Capture the cell that displays the provided text and extract its [X, Y] central coordinate. 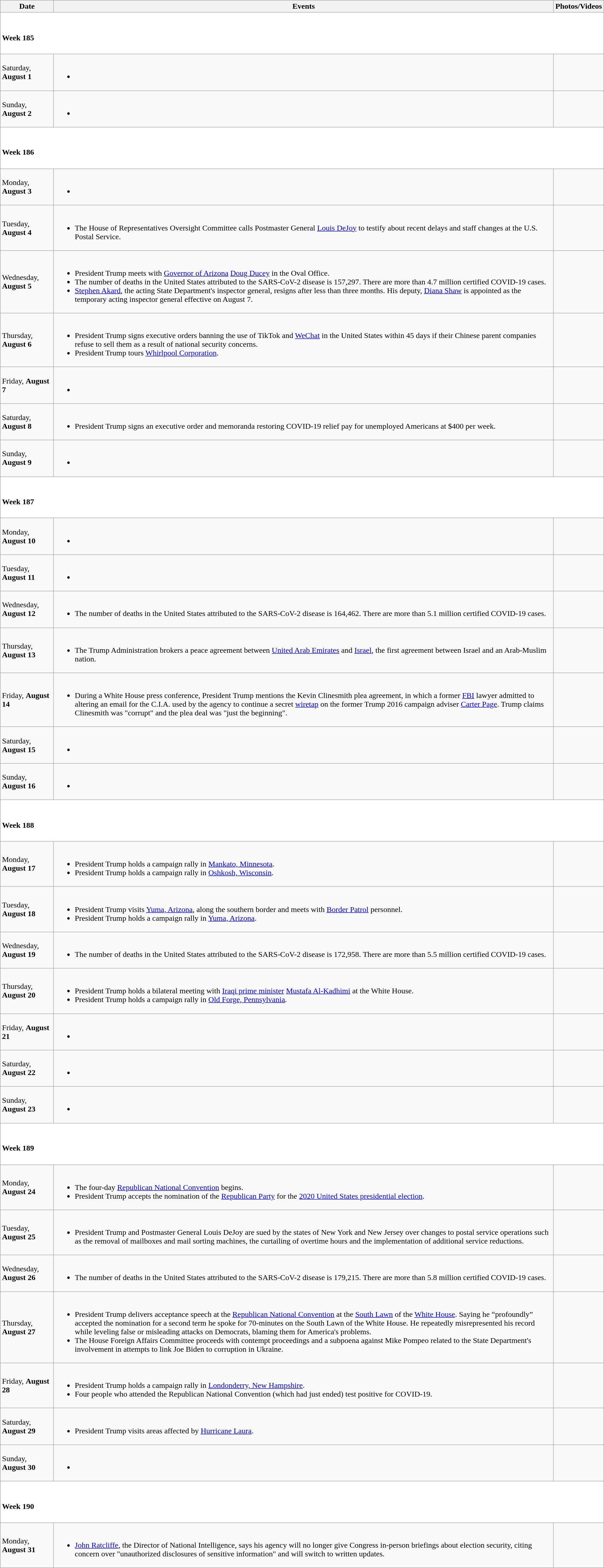
Wednesday, August 26 [27, 1273]
Saturday, August 29 [27, 1426]
Friday, August 14 [27, 700]
Week 190 [302, 1502]
Sunday, August 23 [27, 1105]
Sunday, August 30 [27, 1463]
Monday, August 24 [27, 1187]
Wednesday, August 19 [27, 950]
Friday, August 21 [27, 1032]
Monday, August 31 [27, 1545]
Tuesday, August 4 [27, 228]
President Trump signs an executive order and memoranda restoring COVID-19 relief pay for unemployed Americans at $400 per week. [303, 422]
President Trump visits areas affected by Hurricane Laura. [303, 1426]
Photos/Videos [579, 6]
Week 187 [302, 497]
Week 186 [302, 148]
Monday, August 10 [27, 537]
Wednesday, August 12 [27, 610]
Saturday, August 1 [27, 72]
Monday, August 3 [27, 187]
The number of deaths in the United States attributed to the SARS-CoV-2 disease is 172,958. There are more than 5.5 million certified COVID-19 cases. [303, 950]
Thursday, August 27 [27, 1327]
Tuesday, August 25 [27, 1233]
Tuesday, August 11 [27, 573]
Wednesday, August 5 [27, 282]
Week 185 [302, 34]
The number of deaths in the United States attributed to the SARS-CoV-2 disease is 164,462. There are more than 5.1 million certified COVID-19 cases. [303, 610]
Tuesday, August 18 [27, 909]
Monday, August 17 [27, 864]
President Trump holds a campaign rally in Mankato, Minnesota.President Trump holds a campaign rally in Oshkosh, Wisconsin. [303, 864]
Sunday, August 9 [27, 458]
Saturday, August 22 [27, 1069]
Week 189 [302, 1144]
Thursday, August 13 [27, 650]
Friday, August 7 [27, 385]
Saturday, August 15 [27, 745]
Sunday, August 16 [27, 781]
Sunday, August 2 [27, 109]
Friday, August 28 [27, 1386]
The number of deaths in the United States attributed to the SARS-CoV-2 disease is 179,215. There are more than 5.8 million certified COVID-19 cases. [303, 1273]
Saturday, August 8 [27, 422]
Thursday, August 6 [27, 340]
Events [303, 6]
Week 188 [302, 821]
Thursday, August 20 [27, 991]
Date [27, 6]
